Return the (X, Y) coordinate for the center point of the cell that contains the specified text.  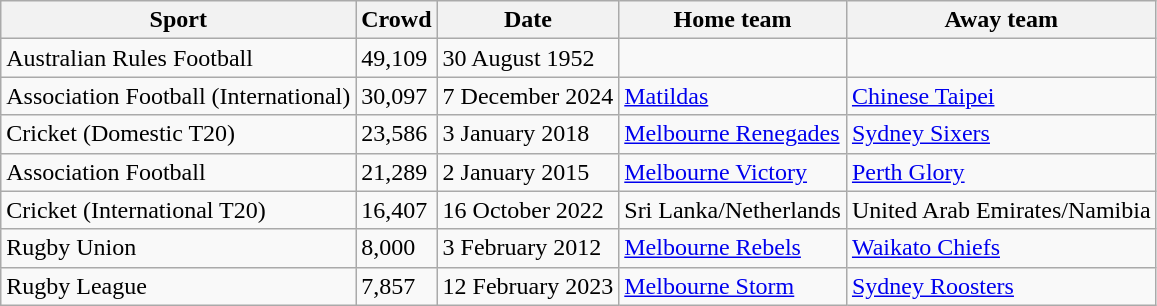
30 August 1952 (528, 58)
Crowd (396, 20)
Rugby League (178, 286)
Home team (733, 20)
2 January 2015 (528, 172)
23,586 (396, 134)
49,109 (396, 58)
Cricket (Domestic T20) (178, 134)
Away team (1001, 20)
Australian Rules Football (178, 58)
Chinese Taipei (1001, 96)
Sydney Roosters (1001, 286)
7 December 2024 (528, 96)
Cricket (International T20) (178, 210)
Sri Lanka/Netherlands (733, 210)
Melbourne Rebels (733, 248)
7,857 (396, 286)
Association Football (178, 172)
12 February 2023 (528, 286)
Perth Glory (1001, 172)
30,097 (396, 96)
3 January 2018 (528, 134)
Melbourne Renegades (733, 134)
3 February 2012 (528, 248)
United Arab Emirates/Namibia (1001, 210)
21,289 (396, 172)
Waikato Chiefs (1001, 248)
Association Football (International) (178, 96)
Sport (178, 20)
Melbourne Storm (733, 286)
8,000 (396, 248)
Sydney Sixers (1001, 134)
Rugby Union (178, 248)
16,407 (396, 210)
Melbourne Victory (733, 172)
Matildas (733, 96)
16 October 2022 (528, 210)
Date (528, 20)
